Determine the [x, y] coordinate at the center of the cell enclosing the given text.  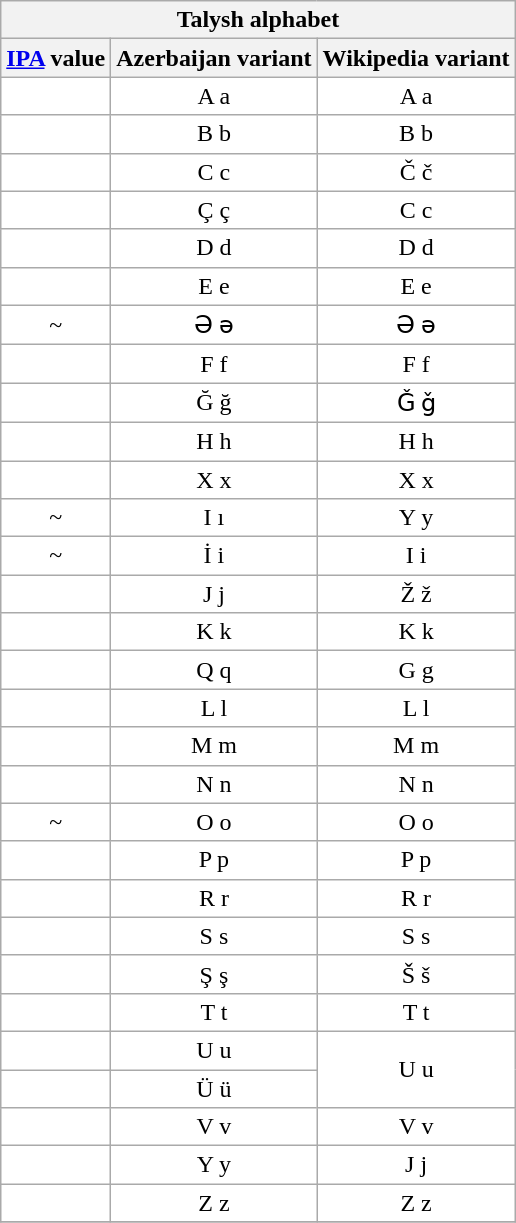
IPA value [56, 58]
Č č [416, 172]
Azerbaijan variant [214, 58]
Ş ş [214, 974]
Q q [214, 670]
Wikipedia variant [416, 58]
I ı [214, 518]
Š š [416, 974]
Ç ç [214, 210]
Talysh alphabet [258, 20]
İ i [214, 556]
G g [416, 670]
Ǧ ǧ [416, 403]
I i [416, 556]
Ž ž [416, 594]
Ğ ğ [214, 403]
Ü ü [214, 1089]
